For the text-containing cell, return its midpoint in (X, Y) coordinate format. 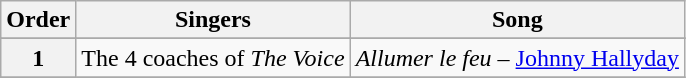
The 4 coaches of The Voice (213, 58)
Allumer le feu – Johnny Hallyday (517, 58)
Order (38, 20)
Song (517, 20)
1 (38, 58)
Singers (213, 20)
